Capture the cell that displays the provided text and extract its [X, Y] central coordinate. 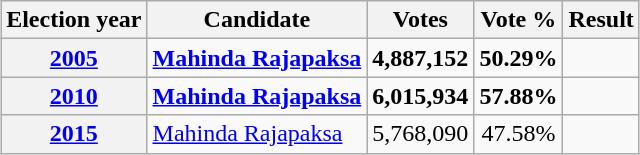
47.58% [518, 134]
2015 [74, 134]
5,768,090 [420, 134]
50.29% [518, 58]
2005 [74, 58]
Result [601, 20]
Vote % [518, 20]
57.88% [518, 96]
6,015,934 [420, 96]
Election year [74, 20]
2010 [74, 96]
4,887,152 [420, 58]
Votes [420, 20]
Candidate [257, 20]
